Determine the [x, y] coordinate at the center of the cell enclosing the given text.  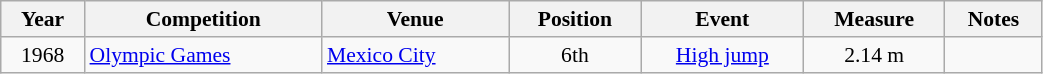
Notes [994, 19]
High jump [722, 55]
Olympic Games [204, 55]
Competition [204, 19]
Event [722, 19]
2.14 m [874, 55]
Position [574, 19]
6th [574, 55]
Venue [416, 19]
1968 [43, 55]
Measure [874, 19]
Year [43, 19]
Mexico City [416, 55]
